For the text-containing cell, return its midpoint in [x, y] coordinate format. 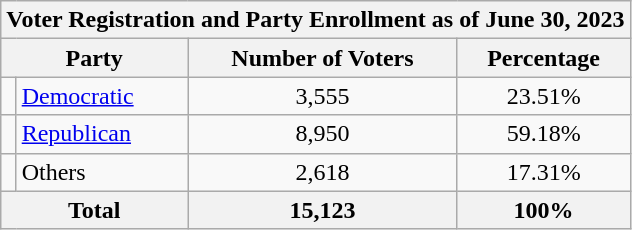
Party [94, 58]
Number of Voters [323, 58]
Total [94, 210]
Voter Registration and Party Enrollment as of June 30, 2023 [316, 20]
15,123 [323, 210]
23.51% [544, 96]
59.18% [544, 134]
Republican [102, 134]
2,618 [323, 172]
3,555 [323, 96]
8,950 [323, 134]
17.31% [544, 172]
Percentage [544, 58]
Democratic [102, 96]
Others [102, 172]
100% [544, 210]
